Find where the given text appears and provide that cell's center as [x, y] coordinate. 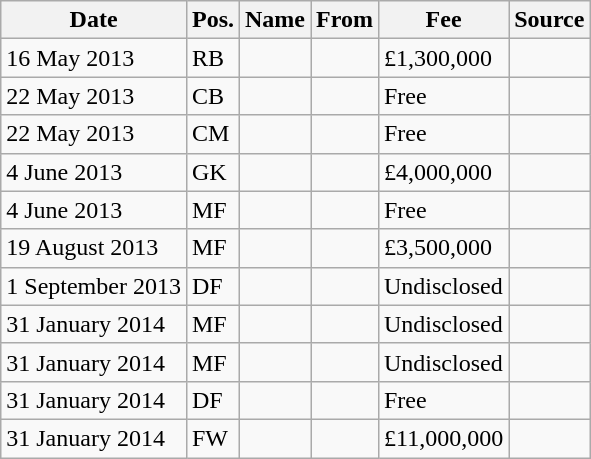
CB [212, 96]
FW [212, 438]
Fee [443, 20]
19 August 2013 [94, 248]
GK [212, 172]
From [345, 20]
£4,000,000 [443, 172]
16 May 2013 [94, 58]
£1,300,000 [443, 58]
Date [94, 20]
Name [276, 20]
£3,500,000 [443, 248]
Pos. [212, 20]
Source [550, 20]
£11,000,000 [443, 438]
RB [212, 58]
CM [212, 134]
1 September 2013 [94, 286]
